Find where the given text appears and provide that cell's center as [x, y] coordinate. 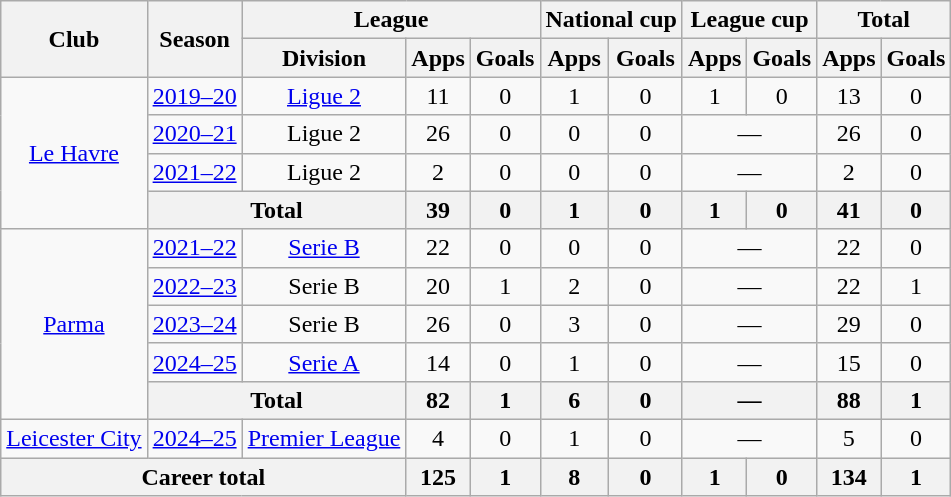
5 [849, 438]
3 [574, 324]
125 [438, 477]
League [391, 20]
15 [849, 362]
National cup [611, 20]
11 [438, 96]
Leicester City [74, 438]
14 [438, 362]
Division [324, 58]
Premier League [324, 438]
2023–24 [194, 324]
29 [849, 324]
20 [438, 286]
Le Havre [74, 153]
4 [438, 438]
2022–23 [194, 286]
Career total [204, 477]
82 [438, 400]
Serie A [324, 362]
2020–21 [194, 134]
2019–20 [194, 96]
Season [194, 39]
8 [574, 477]
88 [849, 400]
League cup [749, 20]
6 [574, 400]
41 [849, 210]
Parma [74, 324]
13 [849, 96]
39 [438, 210]
Club [74, 39]
134 [849, 477]
